Return [x, y] of the center of cell containing provided text 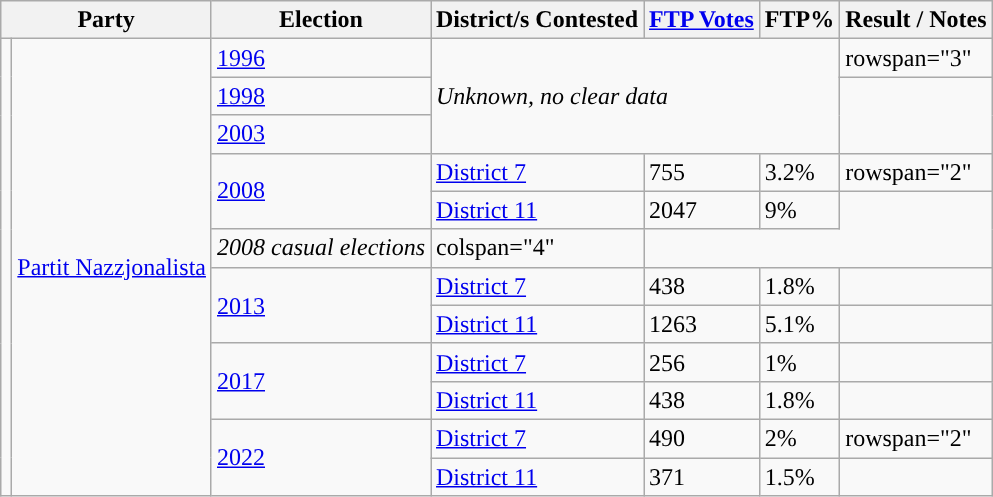
2008 casual elections [320, 248]
2047 [702, 210]
2008 [320, 191]
District/s Contested [536, 20]
9% [799, 210]
371 [702, 477]
490 [702, 438]
2003 [320, 134]
1998 [320, 96]
3.2% [799, 172]
Election [320, 20]
2022 [320, 457]
2% [799, 438]
rowspan="3" [916, 58]
2017 [320, 381]
Partit Nazzjonalista [112, 268]
1% [799, 362]
Unknown, no clear data [634, 96]
256 [702, 362]
1263 [702, 324]
Result / Notes [916, 20]
colspan="4" [536, 248]
FTP% [799, 20]
1996 [320, 58]
5.1% [799, 324]
FTP Votes [702, 20]
1.5% [799, 477]
2013 [320, 305]
755 [702, 172]
Party [106, 20]
